Detect which cell encompasses the target text, then output its (X, Y) center coordinate. 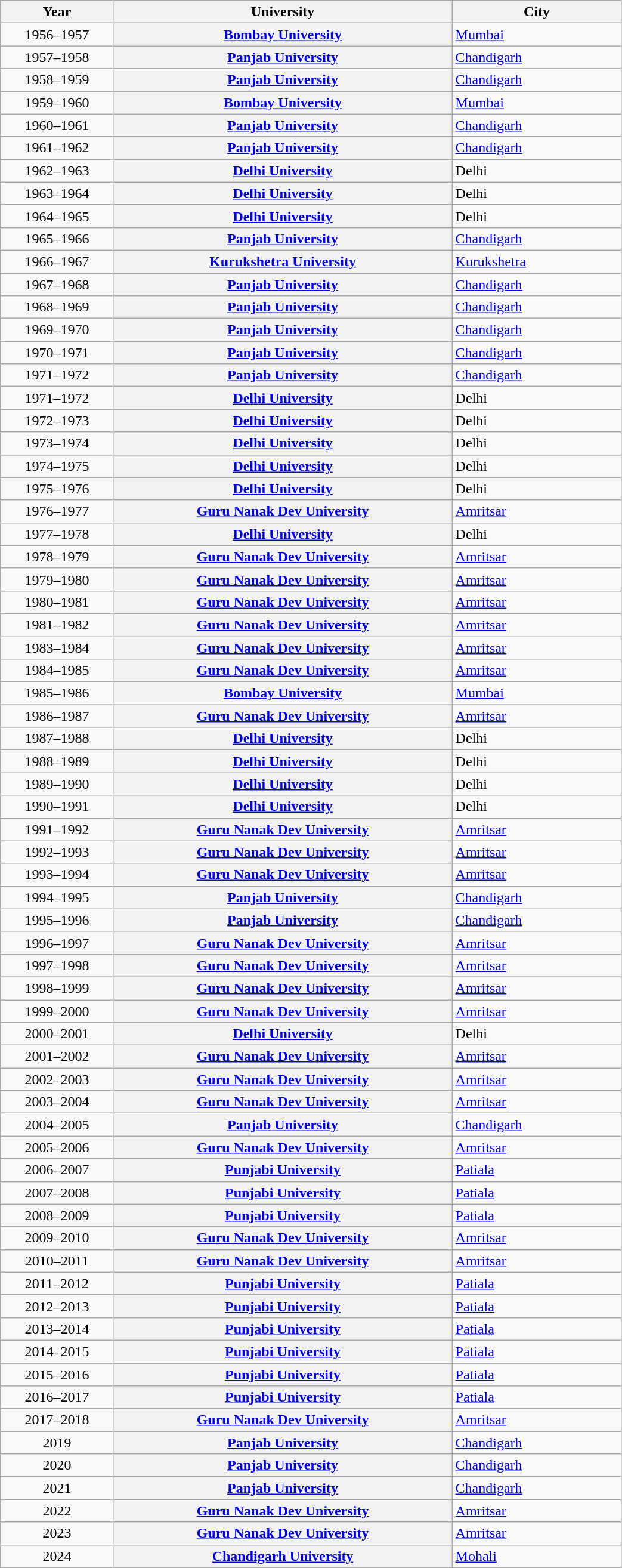
1957–1958 (57, 57)
1996–1997 (57, 943)
2008–2009 (57, 1215)
1991–1992 (57, 829)
1983–1984 (57, 647)
2019 (57, 1443)
2004–2005 (57, 1125)
1969–1970 (57, 330)
1976–1977 (57, 511)
2022 (57, 1511)
2003–2004 (57, 1102)
1965–1966 (57, 239)
1974–1975 (57, 466)
1968–1969 (57, 307)
1962–1963 (57, 171)
2001–2002 (57, 1057)
2007–2008 (57, 1193)
1961–1962 (57, 148)
1977–1978 (57, 534)
1967–1968 (57, 285)
2023 (57, 1533)
1997–1998 (57, 965)
2013–2014 (57, 1329)
1986–1987 (57, 716)
1970–1971 (57, 353)
1981–1982 (57, 625)
1960–1961 (57, 125)
1964–1965 (57, 216)
Chandigarh University (283, 1556)
1966–1967 (57, 261)
2012–2013 (57, 1306)
1987–1988 (57, 739)
2017–2018 (57, 1420)
City (537, 12)
2016–2017 (57, 1397)
1992–1993 (57, 852)
Kurukshetra University (283, 261)
2000–2001 (57, 1034)
1956–1957 (57, 35)
1972–1973 (57, 421)
2006–2007 (57, 1170)
1959–1960 (57, 103)
2011–2012 (57, 1283)
1995–1996 (57, 920)
1998–1999 (57, 988)
2005–2006 (57, 1147)
1999–2000 (57, 1011)
2024 (57, 1556)
2020 (57, 1465)
2002–2003 (57, 1079)
1975–1976 (57, 489)
Kurukshetra (537, 261)
1985–1986 (57, 693)
1979–1980 (57, 579)
1989–1990 (57, 784)
University (283, 12)
Year (57, 12)
1984–1985 (57, 671)
1958–1959 (57, 80)
1973–1974 (57, 443)
2015–2016 (57, 1374)
2014–2015 (57, 1351)
1978–1979 (57, 557)
Mohali (537, 1556)
1988–1989 (57, 761)
1994–1995 (57, 897)
2010–2011 (57, 1261)
1980–1981 (57, 602)
1963–1964 (57, 193)
2009–2010 (57, 1238)
1990–1991 (57, 807)
2021 (57, 1488)
1993–1994 (57, 875)
